Scan for the cell matching the given text and deliver its (x, y) coordinate at center. 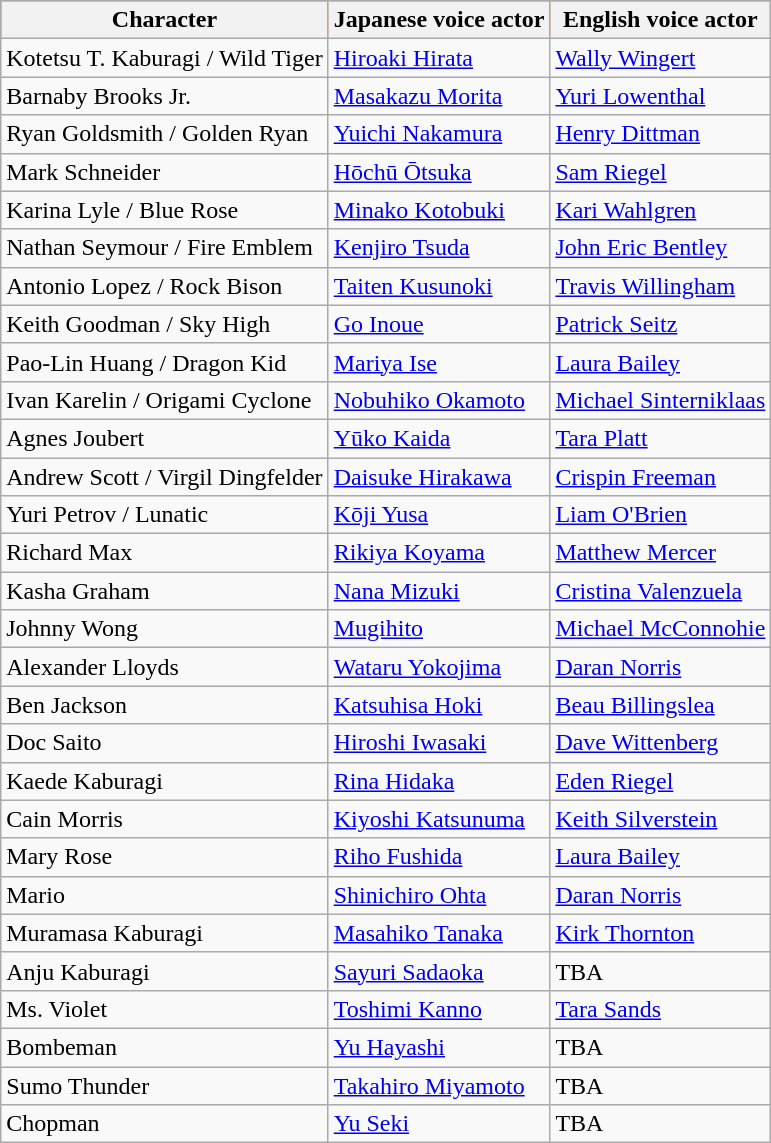
Katsuhisa Hoki (439, 705)
Tara Sands (660, 1009)
Eden Riegel (660, 781)
Richard Max (164, 553)
Yu Hayashi (439, 1047)
Mary Rose (164, 857)
Patrick Seitz (660, 324)
Muramasa Kaburagi (164, 933)
Hōchū Ōtsuka (439, 172)
Pao-Lin Huang / Dragon Kid (164, 362)
Tara Platt (660, 438)
Sayuri Sadaoka (439, 971)
Minako Kotobuki (439, 210)
Bombeman (164, 1047)
Keith Silverstein (660, 819)
Rina Hidaka (439, 781)
Hiroaki Hirata (439, 58)
Japanese voice actor (439, 20)
Mugihito (439, 629)
Alexander Lloyds (164, 667)
Masahiko Tanaka (439, 933)
Kasha Graham (164, 591)
Kōji Yusa (439, 515)
Doc Saito (164, 743)
Masakazu Morita (439, 96)
Toshimi Kanno (439, 1009)
Johnny Wong (164, 629)
Antonio Lopez / Rock Bison (164, 286)
Liam O'Brien (660, 515)
Dave Wittenberg (660, 743)
Mariya Ise (439, 362)
Yuri Lowenthal (660, 96)
Beau Billingslea (660, 705)
Wally Wingert (660, 58)
Karina Lyle / Blue Rose (164, 210)
Travis Willingham (660, 286)
Ivan Karelin / Origami Cyclone (164, 400)
Cristina Valenzuela (660, 591)
Mario (164, 895)
Agnes Joubert (164, 438)
Crispin Freeman (660, 477)
Nana Mizuki (439, 591)
English voice actor (660, 20)
Ben Jackson (164, 705)
Go Inoue (439, 324)
Kotetsu T. Kaburagi / Wild Tiger (164, 58)
Nathan Seymour / Fire Emblem (164, 248)
Kirk Thornton (660, 933)
Sam Riegel (660, 172)
Wataru Yokojima (439, 667)
Yūko Kaida (439, 438)
Mark Schneider (164, 172)
Kari Wahlgren (660, 210)
Andrew Scott / Virgil Dingfelder (164, 477)
Ryan Goldsmith / Golden Ryan (164, 134)
Taiten Kusunoki (439, 286)
Ms. Violet (164, 1009)
John Eric Bentley (660, 248)
Michael McConnohie (660, 629)
Sumo Thunder (164, 1085)
Henry Dittman (660, 134)
Daisuke Hirakawa (439, 477)
Nobuhiko Okamoto (439, 400)
Character (164, 20)
Yu Seki (439, 1124)
Keith Goodman / Sky High (164, 324)
Kiyoshi Katsunuma (439, 819)
Yuri Petrov / Lunatic (164, 515)
Rikiya Koyama (439, 553)
Michael Sinterniklaas (660, 400)
Anju Kaburagi (164, 971)
Barnaby Brooks Jr. (164, 96)
Kenjiro Tsuda (439, 248)
Kaede Kaburagi (164, 781)
Yuichi Nakamura (439, 134)
Cain Morris (164, 819)
Takahiro Miyamoto (439, 1085)
Matthew Mercer (660, 553)
Shinichiro Ohta (439, 895)
Hiroshi Iwasaki (439, 743)
Riho Fushida (439, 857)
Chopman (164, 1124)
